Detect which cell encompasses the target text, then output its (X, Y) center coordinate. 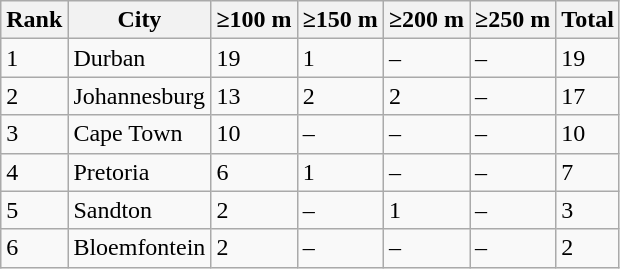
≥200 m (426, 20)
Durban (140, 58)
Johannesburg (140, 96)
≥100 m (254, 20)
5 (34, 210)
Pretoria (140, 172)
13 (254, 96)
Cape Town (140, 134)
≥150 m (340, 20)
City (140, 20)
Bloemfontein (140, 248)
Rank (34, 20)
Total (588, 20)
≥250 m (513, 20)
4 (34, 172)
17 (588, 96)
7 (588, 172)
Sandton (140, 210)
